Output the (X, Y) coordinate of the center of the cell containing the given text.  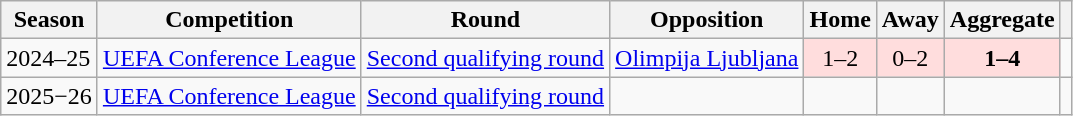
2024–25 (50, 58)
Opposition (707, 20)
2025−26 (50, 96)
1–4 (1002, 58)
Round (485, 20)
Season (50, 20)
Aggregate (1002, 20)
Olimpija Ljubljana (707, 58)
1–2 (840, 58)
Competition (229, 20)
Away (910, 20)
0–2 (910, 58)
Home (840, 20)
